From the cell containing the given text, extract its center point as (x, y) coordinate. 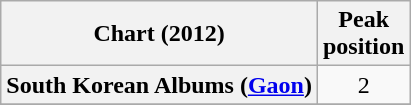
Peakposition (363, 34)
2 (363, 85)
South Korean Albums (Gaon) (160, 85)
Chart (2012) (160, 34)
